For the text-containing cell, return its midpoint in [X, Y] coordinate format. 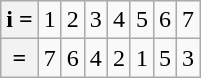
i = [20, 20]
= [20, 58]
